Return the [x, y] coordinate for the center point of the cell that contains the specified text.  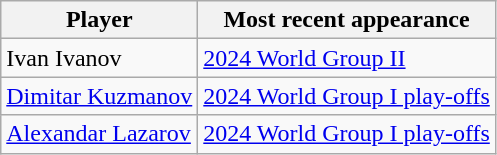
Player [100, 20]
Most recent appearance [347, 20]
Ivan Ivanov [100, 58]
Dimitar Kuzmanov [100, 96]
2024 World Group II [347, 58]
Alexandar Lazarov [100, 134]
